Return the [X, Y] coordinate for the center point of the cell that contains the specified text.  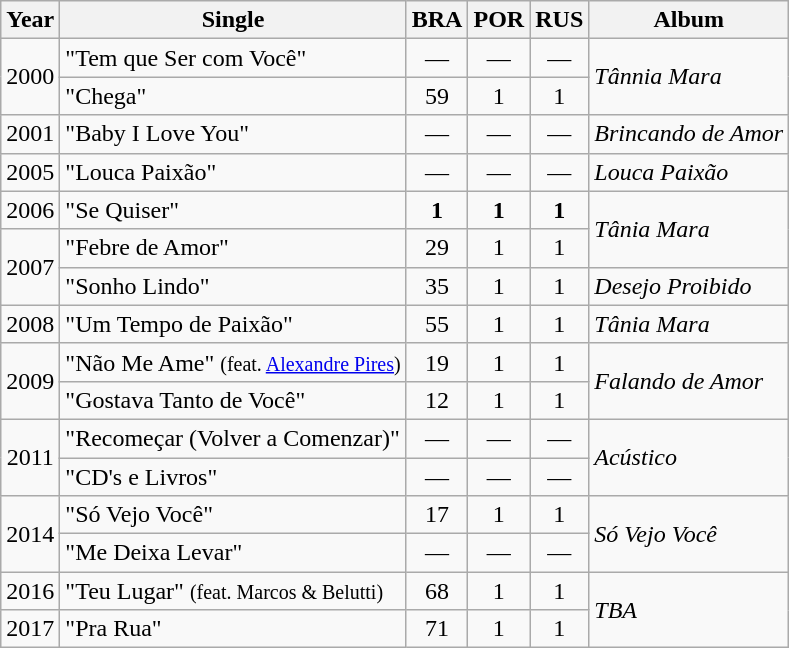
RUS [560, 20]
"Não Me Ame" (feat. Alexandre Pires) [233, 362]
17 [437, 515]
2017 [30, 629]
55 [437, 324]
59 [437, 96]
68 [437, 591]
BRA [437, 20]
29 [437, 248]
2005 [30, 172]
"Se Quiser" [233, 210]
2006 [30, 210]
2009 [30, 381]
"Sonho Lindo" [233, 286]
"CD's e Livros" [233, 477]
2008 [30, 324]
35 [437, 286]
12 [437, 400]
Só Vejo Você [689, 534]
"Chega" [233, 96]
Single [233, 20]
Falando de Amor [689, 381]
Desejo Proibido [689, 286]
Louca Paixão [689, 172]
"Gostava Tanto de Você" [233, 400]
"Tem que Ser com Você" [233, 58]
2000 [30, 77]
"Louca Paixão" [233, 172]
Acústico [689, 457]
"Baby I Love You" [233, 134]
POR [499, 20]
"Me Deixa Levar" [233, 553]
"Pra Rua" [233, 629]
71 [437, 629]
2014 [30, 534]
2001 [30, 134]
19 [437, 362]
"Febre de Amor" [233, 248]
"Recomeçar (Volver a Comenzar)" [233, 438]
"Só Vejo Você" [233, 515]
2007 [30, 267]
TBA [689, 610]
Album [689, 20]
Tânnia Mara [689, 77]
"Um Tempo de Paixão" [233, 324]
2011 [30, 457]
Year [30, 20]
Brincando de Amor [689, 134]
2016 [30, 591]
"Teu Lugar" (feat. Marcos & Belutti) [233, 591]
